Find where the given text appears and provide that cell's center as [X, Y] coordinate. 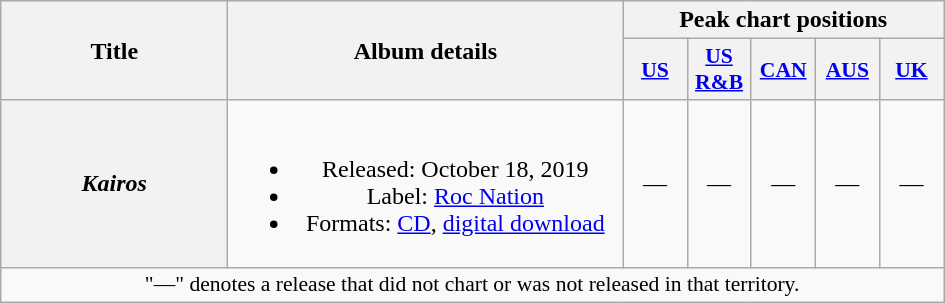
Kairos [114, 184]
Album details [426, 50]
CAN [783, 70]
AUS [847, 70]
Released: October 18, 2019Label: Roc NationFormats: CD, digital download [426, 184]
UK [911, 70]
Peak chart positions [784, 20]
"—" denotes a release that did not chart or was not released in that territory. [472, 285]
US [655, 70]
US R&B [719, 70]
Title [114, 50]
